Locate the cell with the specified text and output its [x, y] center coordinate. 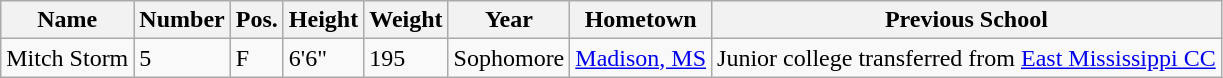
195 [406, 58]
F [256, 58]
Hometown [641, 20]
6'6" [323, 58]
Madison, MS [641, 58]
Mitch Storm [68, 58]
Pos. [256, 20]
Name [68, 20]
Height [323, 20]
Sophomore [509, 58]
Year [509, 20]
Junior college transferred from East Mississippi CC [967, 58]
Number [182, 20]
5 [182, 58]
Previous School [967, 20]
Weight [406, 20]
